From the cell containing the given text, extract its center point as (x, y) coordinate. 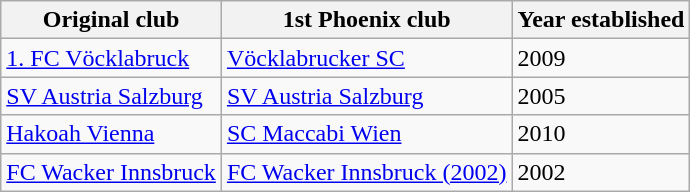
FC Wacker Innsbruck (2002) (366, 172)
Original club (112, 20)
2002 (601, 172)
Year established (601, 20)
2005 (601, 96)
SC Maccabi Wien (366, 134)
2010 (601, 134)
2009 (601, 58)
Vöcklabrucker SC (366, 58)
Hakoah Vienna (112, 134)
FC Wacker Innsbruck (112, 172)
1st Phoenix club (366, 20)
1. FC Vöcklabruck (112, 58)
